Return the [x, y] coordinate for the center point of the cell that contains the specified text.  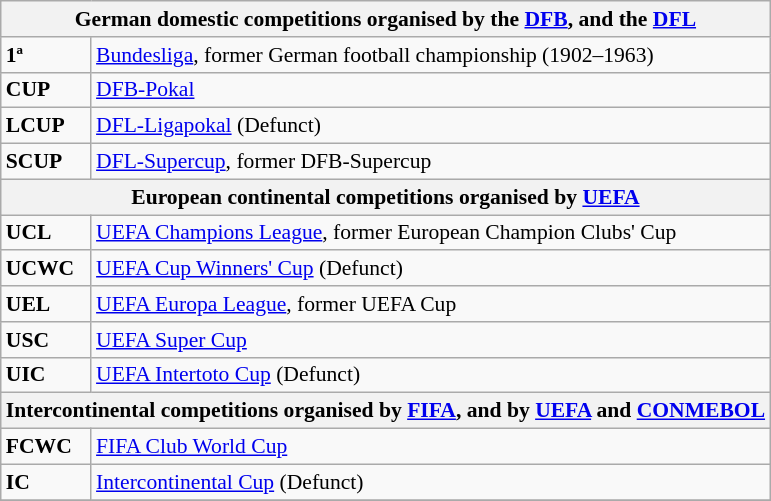
UEFA Europa League, former UEFA Cup [430, 304]
German domestic competitions organised by the DFB, and the DFL [386, 19]
UEFA Champions League, former European Champion Clubs' Cup [430, 233]
LCUP [46, 126]
European continental competitions organised by UEFA [386, 197]
Bundesliga, former German football championship (1902–1963) [430, 55]
IC [46, 482]
DFL-Ligapokal (Defunct) [430, 126]
UEL [46, 304]
SCUP [46, 162]
UEFA Cup Winners' Cup (Defunct) [430, 269]
FCWC [46, 447]
1ª [46, 55]
Intercontinental Cup (Defunct) [430, 482]
FIFA Club World Cup [430, 447]
UIC [46, 375]
UCWC [46, 269]
UCL [46, 233]
CUP [46, 90]
Intercontinental competitions organised by FIFA, and by UEFA and CONMEBOL [386, 411]
DFB-Pokal [430, 90]
USC [46, 340]
UEFA Intertoto Cup (Defunct) [430, 375]
UEFA Super Cup [430, 340]
DFL-Supercup, former DFB-Supercup [430, 162]
